Detect which cell encompasses the target text, then output its (X, Y) center coordinate. 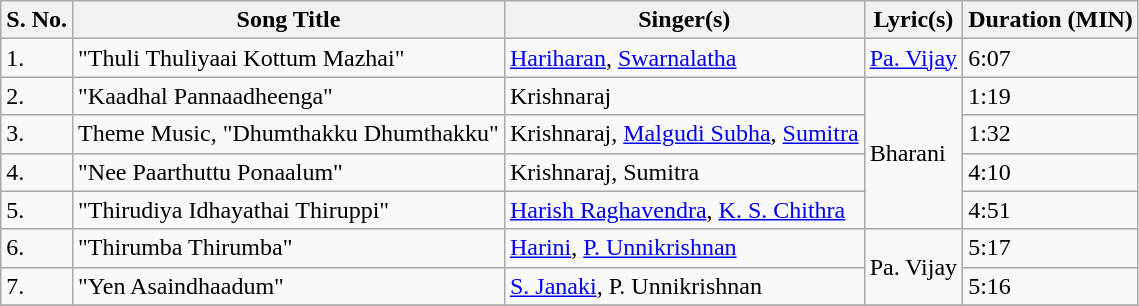
Hariharan, Swarnalatha (684, 58)
5:17 (1051, 248)
Song Title (288, 20)
"Thuli Thuliyaai Kottum Mazhai" (288, 58)
Theme Music, "Dhumthakku Dhumthakku" (288, 134)
2. (37, 96)
Duration (MIN) (1051, 20)
6:07 (1051, 58)
Singer(s) (684, 20)
"Thirumba Thirumba" (288, 248)
"Kaadhal Pannaadheenga" (288, 96)
7. (37, 286)
Krishnaraj (684, 96)
"Thirudiya Idhayathai Thiruppi" (288, 210)
"Nee Paarthuttu Ponaalum" (288, 172)
Harini, P. Unnikrishnan (684, 248)
4. (37, 172)
Harish Raghavendra, K. S. Chithra (684, 210)
4:51 (1051, 210)
5:16 (1051, 286)
Lyric(s) (914, 20)
1:19 (1051, 96)
S. No. (37, 20)
6. (37, 248)
S. Janaki, P. Unnikrishnan (684, 286)
Krishnaraj, Sumitra (684, 172)
3. (37, 134)
Bharani (914, 153)
1. (37, 58)
"Yen Asaindhaadum" (288, 286)
5. (37, 210)
1:32 (1051, 134)
Krishnaraj, Malgudi Subha, Sumitra (684, 134)
4:10 (1051, 172)
